Return (X, Y) of the center of cell containing provided text 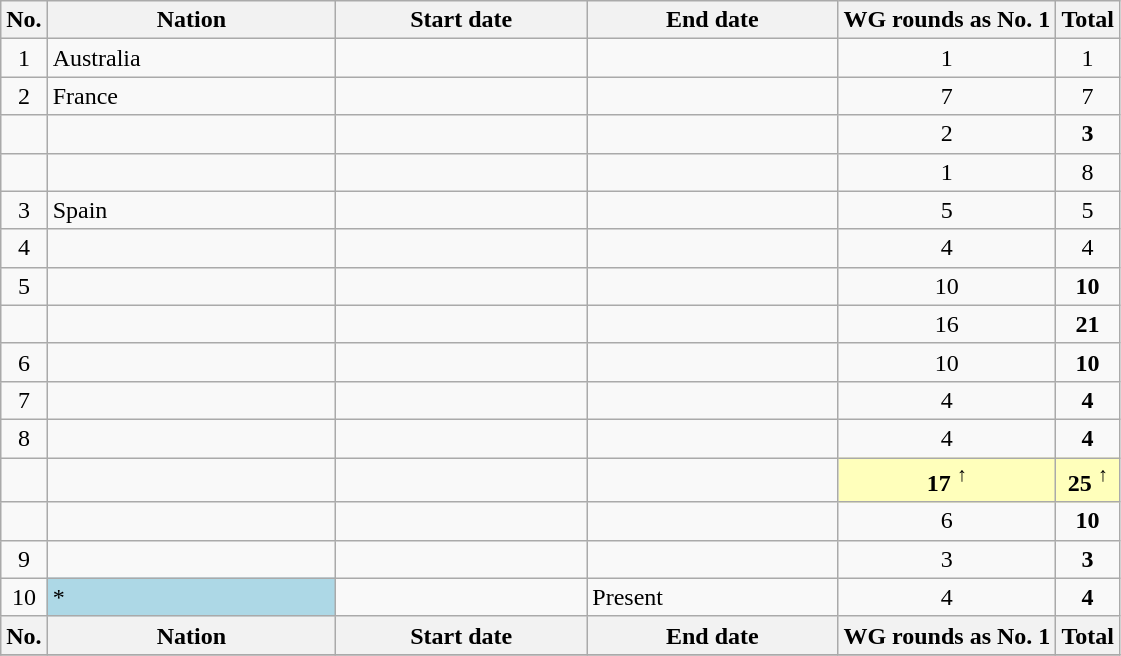
25 ↑ (1088, 480)
9 (24, 559)
Spain (192, 210)
21 (1088, 324)
16 (947, 324)
Australia (192, 58)
* (192, 597)
France (192, 96)
Present (712, 597)
17 ↑ (947, 480)
